For the text-containing cell, return its midpoint in [x, y] coordinate format. 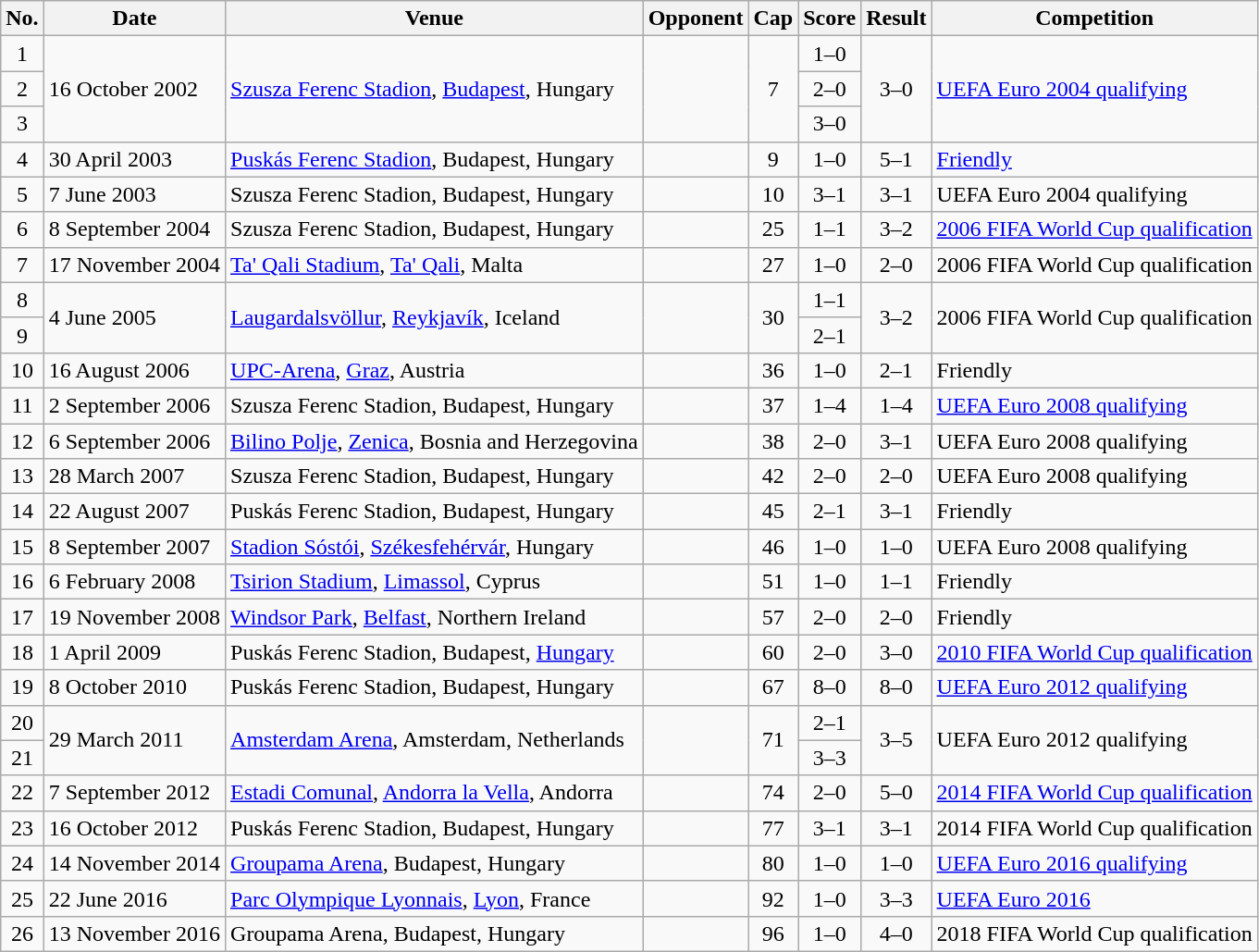
2 September 2006 [134, 405]
Venue [435, 19]
19 [22, 687]
8 September 2004 [134, 229]
16 [22, 582]
No. [22, 19]
80 [773, 863]
Opponent [696, 19]
Ta' Qali Stadium, Ta' Qali, Malta [435, 265]
92 [773, 898]
6 September 2006 [134, 441]
Stadion Sóstói, Székesfehérvár, Hungary [435, 547]
17 [22, 617]
28 March 2007 [134, 476]
5–0 [896, 793]
24 [22, 863]
17 November 2004 [134, 265]
60 [773, 652]
74 [773, 793]
Windsor Park, Belfast, Northern Ireland [435, 617]
1 April 2009 [134, 652]
42 [773, 476]
22 [22, 793]
UEFA Euro 2016 [1094, 898]
2 [22, 89]
1 [22, 54]
UPC-Arena, Graz, Austria [435, 370]
UEFA Euro 2016 qualifying [1094, 863]
18 [22, 652]
29 March 2011 [134, 740]
3 [22, 124]
Bilino Polje, Zenica, Bosnia and Herzegovina [435, 441]
Laugardalsvöllur, Reykjavík, Iceland [435, 317]
71 [773, 740]
2018 FIFA World Cup qualification [1094, 933]
6 [22, 229]
21 [22, 758]
77 [773, 828]
Result [896, 19]
8 September 2007 [134, 547]
12 [22, 441]
16 August 2006 [134, 370]
6 February 2008 [134, 582]
57 [773, 617]
45 [773, 512]
5–1 [896, 159]
Date [134, 19]
14 [22, 512]
Tsirion Stadium, Limassol, Cyprus [435, 582]
Competition [1094, 19]
19 November 2008 [134, 617]
22 June 2016 [134, 898]
7 June 2003 [134, 194]
14 November 2014 [134, 863]
23 [22, 828]
16 October 2012 [134, 828]
51 [773, 582]
16 October 2002 [134, 89]
26 [22, 933]
4–0 [896, 933]
37 [773, 405]
4 June 2005 [134, 317]
8 [22, 300]
8 October 2010 [134, 687]
7 September 2012 [134, 793]
22 August 2007 [134, 512]
11 [22, 405]
96 [773, 933]
27 [773, 265]
4 [22, 159]
13 [22, 476]
Cap [773, 19]
36 [773, 370]
3–5 [896, 740]
5 [22, 194]
38 [773, 441]
30 April 2003 [134, 159]
Score [830, 19]
30 [773, 317]
15 [22, 547]
Parc Olympique Lyonnais, Lyon, France [435, 898]
2010 FIFA World Cup qualification [1094, 652]
20 [22, 723]
Amsterdam Arena, Amsterdam, Netherlands [435, 740]
46 [773, 547]
Estadi Comunal, Andorra la Vella, Andorra [435, 793]
13 November 2016 [134, 933]
67 [773, 687]
